Pinpoint the cell where the given text exists, returning its [X, Y] midpoint coordinate. 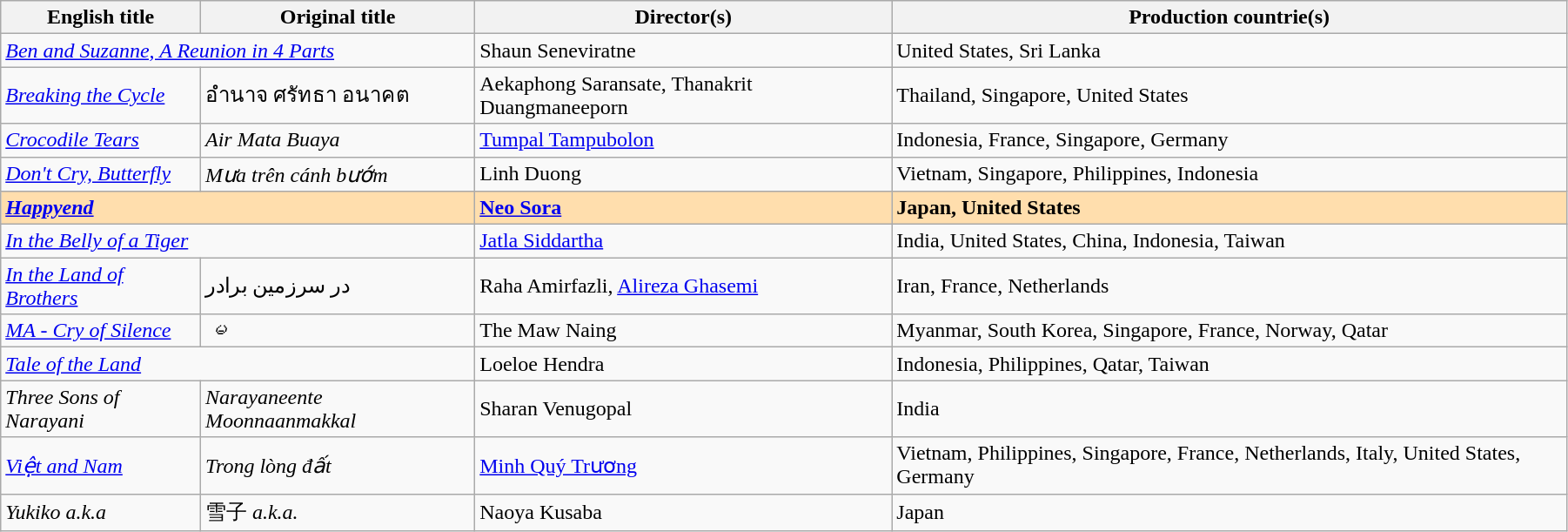
Mưa trên cánh bướm [338, 174]
در سرزمین برادر [338, 286]
Breaking the Cycle [101, 96]
Production countrie(s) [1230, 17]
India [1230, 409]
Original title [338, 17]
Thailand, Singapore, United States [1230, 96]
Indonesia, Philippines, Qatar, Taiwan [1230, 364]
Vietnam, Philippines, Singapore, France, Netherlands, Italy, United States, Germany [1230, 465]
MA - Cry of Silence [101, 331]
Narayaneente Moonnaanmakkal [338, 409]
Iran, France, Netherlands [1230, 286]
Tale of the Land [238, 364]
Yukiko a.k.a [101, 512]
Happyend [238, 208]
Air Mata Buaya [338, 140]
Naoya Kusaba [684, 512]
Raha Amirfazli, Alireza Ghasemi [684, 286]
The Maw Naing [684, 331]
Aekaphong Saransate, Thanakrit Duangmaneeporn [684, 96]
Linh Duong [684, 174]
Director(s) [684, 17]
Ben and Suzanne, A Reunion in 4 Parts [238, 51]
Loeloe Hendra [684, 364]
Tumpal Tampubolon [684, 140]
Việt and Nam [101, 465]
Neo Sora [684, 208]
Minh Quý Trương [684, 465]
อำนาจ ศรัทธา อนาคต [338, 96]
Three Sons of Narayani [101, 409]
In the Land of Brothers [101, 286]
Don't Cry, Butterfly [101, 174]
Shaun Seneviratne [684, 51]
United States, Sri Lanka [1230, 51]
Vietnam, Singapore, Philippines, Indonesia [1230, 174]
India, United States, China, Indonesia, Taiwan [1230, 241]
In the Belly of a Tiger [238, 241]
Crocodile Tears [101, 140]
Trong lòng đất [338, 465]
Indonesia, France, Singapore, Germany [1230, 140]
မ [338, 331]
Sharan Venugopal [684, 409]
Japan [1230, 512]
雪子 a.k.a. [338, 512]
Japan, United States [1230, 208]
English title [101, 17]
Myanmar, South Korea, Singapore, France, Norway, Qatar [1230, 331]
Jatla Siddartha [684, 241]
